Output the [X, Y] coordinate of the center of the cell containing the given text.  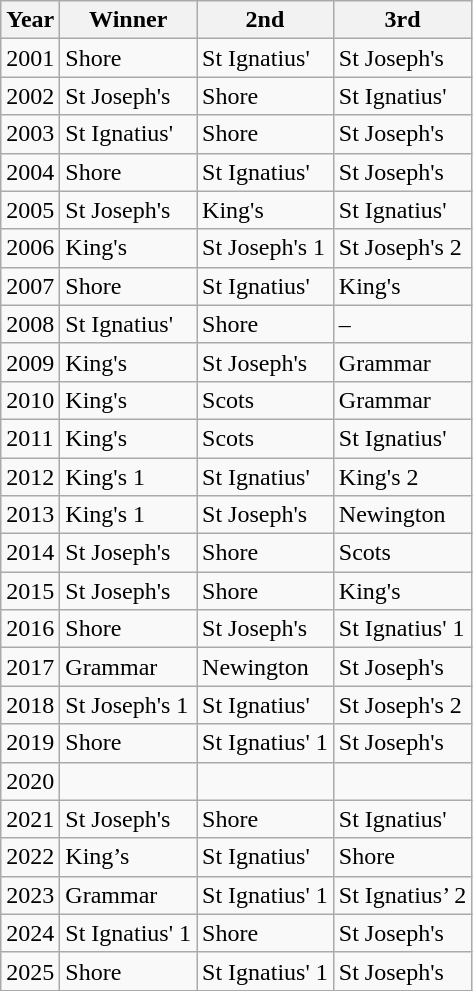
2012 [30, 477]
2018 [30, 705]
2015 [30, 591]
2006 [30, 248]
2019 [30, 743]
St Ignatius’ 2 [402, 895]
2008 [30, 324]
2024 [30, 933]
Year [30, 20]
2020 [30, 781]
2005 [30, 210]
2025 [30, 971]
2022 [30, 857]
2011 [30, 438]
2nd [266, 20]
2014 [30, 553]
2003 [30, 134]
2021 [30, 819]
King’s [128, 857]
– [402, 324]
2009 [30, 362]
2013 [30, 515]
2016 [30, 629]
3rd [402, 20]
King's 2 [402, 477]
2002 [30, 96]
Winner [128, 20]
2010 [30, 400]
2017 [30, 667]
2007 [30, 286]
2023 [30, 895]
2004 [30, 172]
2001 [30, 58]
